Return [x, y] of the center of cell containing provided text 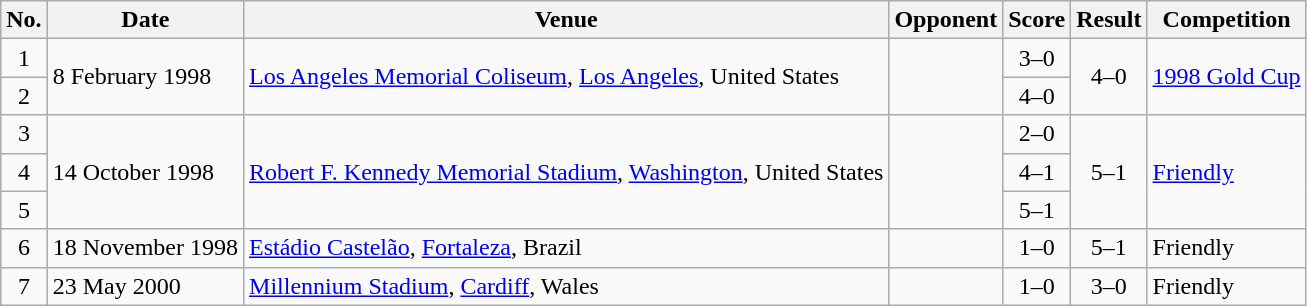
Date [145, 20]
2 [24, 96]
4 [24, 172]
Venue [566, 20]
23 May 2000 [145, 286]
Competition [1226, 20]
No. [24, 20]
7 [24, 286]
8 February 1998 [145, 77]
5 [24, 210]
2–0 [1037, 134]
Los Angeles Memorial Coliseum, Los Angeles, United States [566, 77]
4–1 [1037, 172]
1 [24, 58]
18 November 1998 [145, 248]
Robert F. Kennedy Memorial Stadium, Washington, United States [566, 172]
Millennium Stadium, Cardiff, Wales [566, 286]
Opponent [946, 20]
3 [24, 134]
Result [1109, 20]
Score [1037, 20]
14 October 1998 [145, 172]
1998 Gold Cup [1226, 77]
Estádio Castelão, Fortaleza, Brazil [566, 248]
6 [24, 248]
